Determine the [x, y] coordinate at the center of the cell enclosing the given text.  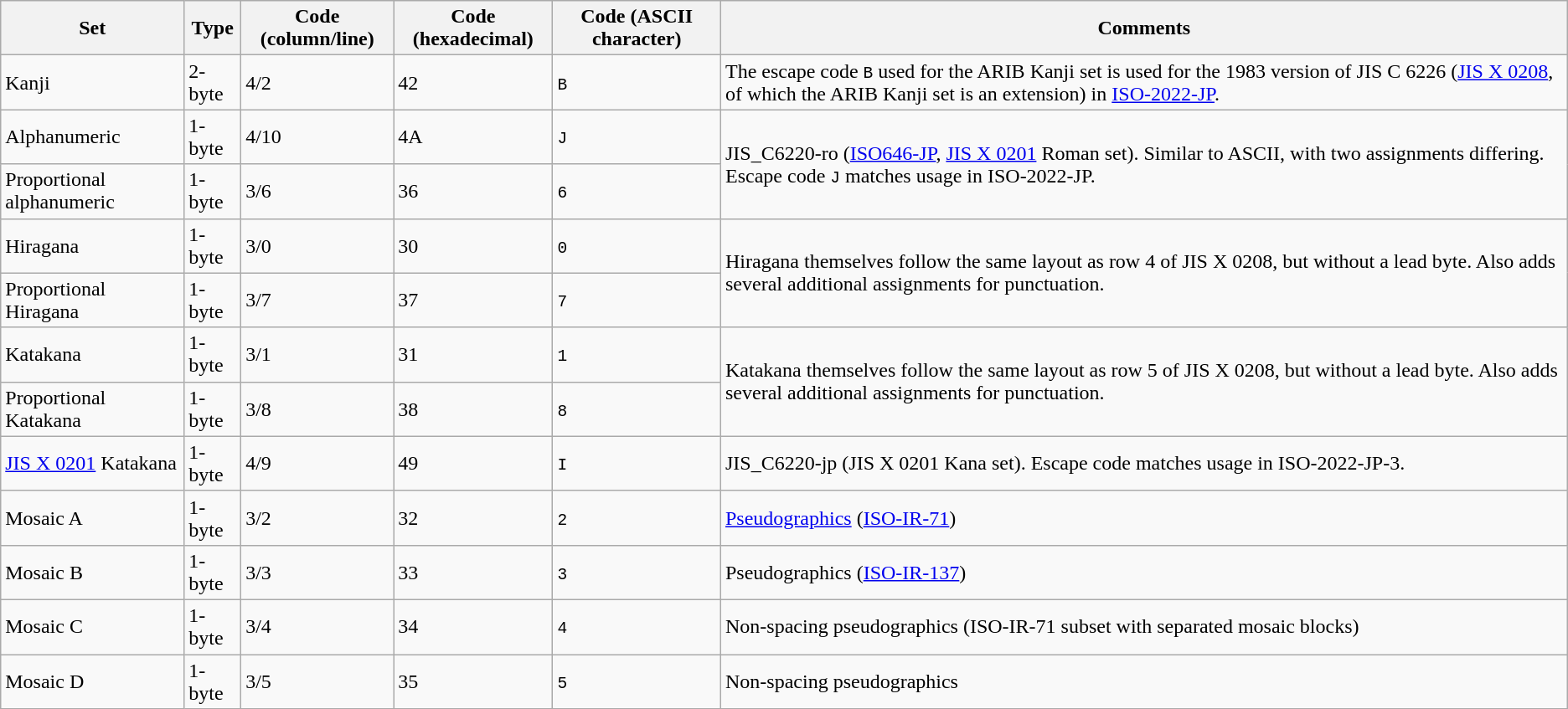
2 [637, 517]
33 [473, 573]
42 [473, 82]
38 [473, 408]
Code (ASCII character) [637, 28]
Alphanumeric [92, 137]
0 [637, 246]
Type [213, 28]
J [637, 137]
Mosaic B [92, 573]
Non-spacing pseudographics (ISO-IR-71 subset with separated mosaic blocks) [1144, 626]
3/6 [317, 191]
Pseudographics (ISO-IR-137) [1144, 573]
6 [637, 191]
JIS_C6220-ro (ISO646-JP, JIS X 0201 Roman set). Similar to ASCII, with two assignments differing. Escape code J matches usage in ISO-2022-JP. [1144, 164]
7 [637, 300]
Comments [1144, 28]
Code (column/line) [317, 28]
36 [473, 191]
3/3 [317, 573]
Non-spacing pseudographics [1144, 681]
49 [473, 464]
31 [473, 355]
3/7 [317, 300]
4/9 [317, 464]
B [637, 82]
3 [637, 573]
Katakana [92, 355]
3/2 [317, 517]
34 [473, 626]
Code (hexadecimal) [473, 28]
Mosaic D [92, 681]
I [637, 464]
5 [637, 681]
4A [473, 137]
Hiragana themselves follow the same layout as row 4 of JIS X 0208, but without a lead byte. Also adds several additional assignments for punctuation. [1144, 273]
Katakana themselves follow the same layout as row 5 of JIS X 0208, but without a lead byte. Also adds several additional assignments for punctuation. [1144, 382]
Proportional Hiragana [92, 300]
30 [473, 246]
Proportional alphanumeric [92, 191]
Mosaic C [92, 626]
Pseudographics (ISO-IR-71) [1144, 517]
JIS_C6220-jp (JIS X 0201 Kana set). Escape code matches usage in ISO-2022-JP-3. [1144, 464]
Proportional Katakana [92, 408]
35 [473, 681]
2-byte [213, 82]
8 [637, 408]
3/0 [317, 246]
3/5 [317, 681]
Mosaic A [92, 517]
Set [92, 28]
Hiragana [92, 246]
3/1 [317, 355]
Kanji [92, 82]
32 [473, 517]
37 [473, 300]
3/4 [317, 626]
3/8 [317, 408]
1 [637, 355]
4/2 [317, 82]
JIS X 0201 Katakana [92, 464]
4 [637, 626]
4/10 [317, 137]
